Extract the (x, y) coordinate from the center of the cell holding the provided text.  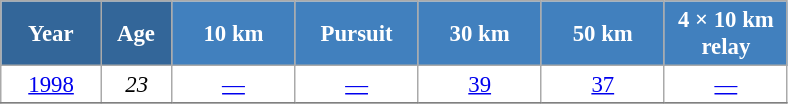
Year (52, 34)
37 (602, 85)
4 × 10 km relay (726, 34)
30 km (480, 34)
50 km (602, 34)
39 (480, 85)
Pursuit (356, 34)
1998 (52, 85)
Age (136, 34)
10 km (234, 34)
23 (136, 85)
